Find where the given text appears and provide that cell's center as (x, y) coordinate. 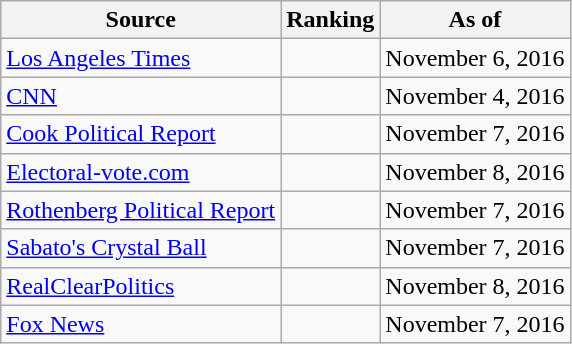
Sabato's Crystal Ball (141, 248)
Los Angeles Times (141, 58)
Cook Political Report (141, 134)
As of (475, 20)
November 6, 2016 (475, 58)
Rothenberg Political Report (141, 210)
Electoral-vote.com (141, 172)
CNN (141, 96)
Fox News (141, 324)
November 4, 2016 (475, 96)
Source (141, 20)
RealClearPolitics (141, 286)
Ranking (330, 20)
